Locate the cell with the specified text and output its (X, Y) center coordinate. 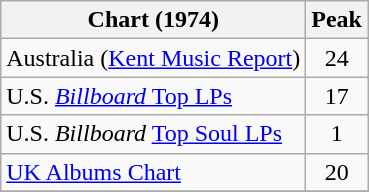
U.S. Billboard Top Soul LPs (154, 134)
Australia (Kent Music Report) (154, 58)
Peak (337, 20)
1 (337, 134)
17 (337, 96)
UK Albums Chart (154, 172)
20 (337, 172)
U.S. Billboard Top LPs (154, 96)
Chart (1974) (154, 20)
24 (337, 58)
